Return the (X, Y) coordinate for the center point of the cell that contains the specified text.  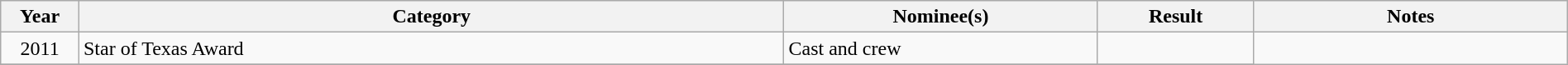
2011 (40, 48)
Year (40, 17)
Result (1176, 17)
Notes (1411, 17)
Category (432, 17)
Star of Texas Award (432, 48)
Nominee(s) (941, 17)
Cast and crew (941, 48)
